Pinpoint the cell where the given text exists, returning its (x, y) midpoint coordinate. 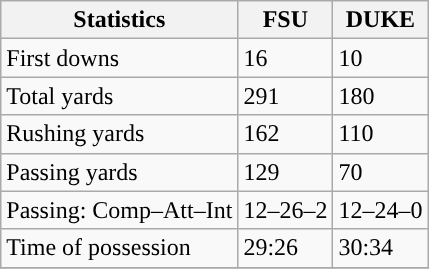
16 (286, 58)
29:26 (286, 248)
Passing yards (120, 172)
Total yards (120, 96)
Statistics (120, 20)
110 (380, 134)
Time of possession (120, 248)
180 (380, 96)
10 (380, 58)
12–26–2 (286, 210)
First downs (120, 58)
Rushing yards (120, 134)
Passing: Comp–Att–Int (120, 210)
FSU (286, 20)
129 (286, 172)
12–24–0 (380, 210)
291 (286, 96)
162 (286, 134)
30:34 (380, 248)
DUKE (380, 20)
70 (380, 172)
